Output the [X, Y] coordinate of the center of the cell containing the given text.  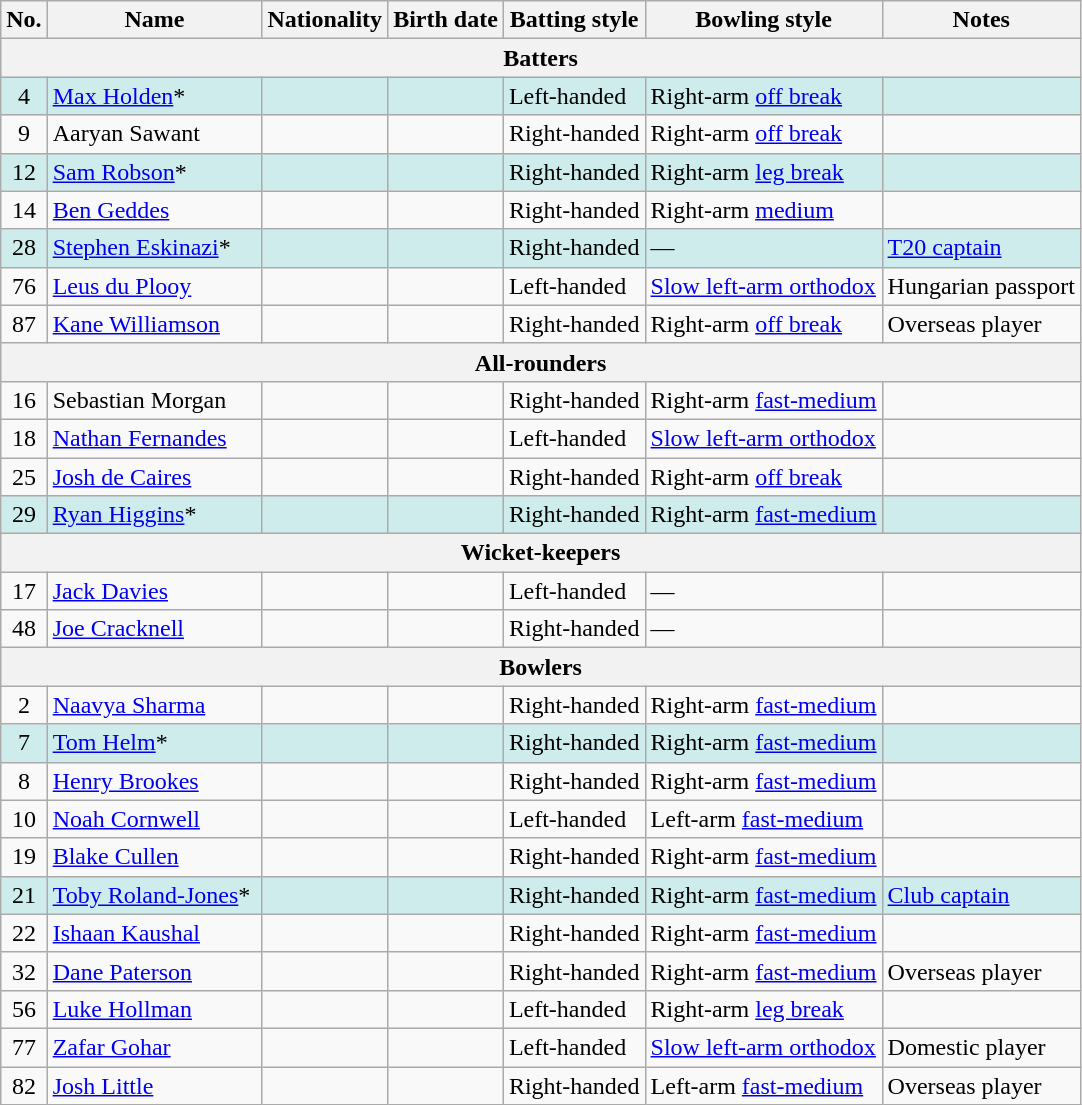
Luke Hollman [154, 1009]
17 [24, 591]
Noah Cornwell [154, 819]
Name [154, 20]
87 [24, 324]
29 [24, 515]
Toby Roland-Jones* [154, 895]
Hungarian passport [981, 286]
12 [24, 172]
T20 captain [981, 248]
16 [24, 400]
25 [24, 477]
Bowlers [541, 667]
Ryan Higgins* [154, 515]
76 [24, 286]
19 [24, 857]
48 [24, 629]
Ishaan Kaushal [154, 933]
Sam Robson* [154, 172]
Josh de Caires [154, 477]
Henry Brookes [154, 781]
Birth date [446, 20]
Joe Cracknell [154, 629]
Notes [981, 20]
9 [24, 134]
14 [24, 210]
Wicket-keepers [541, 553]
28 [24, 248]
Aaryan Sawant [154, 134]
Dane Paterson [154, 971]
Blake Cullen [154, 857]
Kane Williamson [154, 324]
Tom Helm* [154, 743]
Bowling style [764, 20]
82 [24, 1085]
Batting style [574, 20]
10 [24, 819]
18 [24, 438]
22 [24, 933]
Domestic player [981, 1047]
Ben Geddes [154, 210]
Right-arm medium [764, 210]
Naavya Sharma [154, 705]
7 [24, 743]
No. [24, 20]
Nationality [325, 20]
Batters [541, 58]
All-rounders [541, 362]
Stephen Eskinazi* [154, 248]
Jack Davies [154, 591]
21 [24, 895]
Zafar Gohar [154, 1047]
Nathan Fernandes [154, 438]
32 [24, 971]
4 [24, 96]
8 [24, 781]
77 [24, 1047]
Leus du Plooy [154, 286]
Josh Little [154, 1085]
2 [24, 705]
Max Holden* [154, 96]
Sebastian Morgan [154, 400]
56 [24, 1009]
Club captain [981, 895]
